Return the [x, y] coordinate for the center point of the cell that contains the specified text.  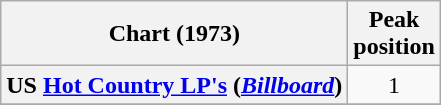
1 [394, 85]
US Hot Country LP's (Billboard) [174, 85]
Peakposition [394, 34]
Chart (1973) [174, 34]
